Return the [x, y] coordinate for the center point of the cell that contains the specified text.  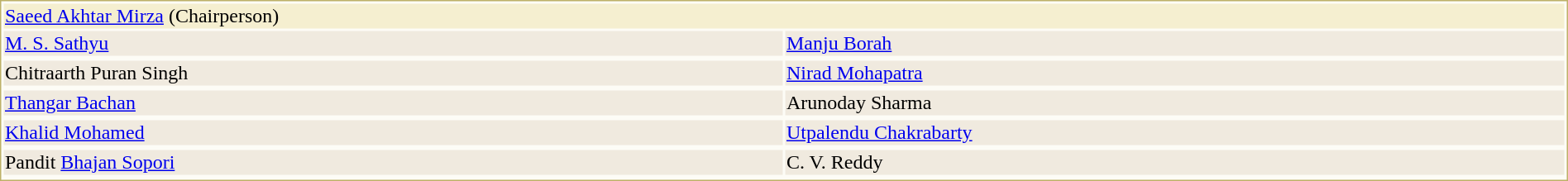
C. V. Reddy [1175, 163]
Saeed Akhtar Mirza (Chairperson) [784, 16]
Pandit Bhajan Sopori [393, 163]
Utpalendu Chakrabarty [1175, 133]
Khalid Mohamed [393, 133]
Manju Borah [1175, 44]
Thangar Bachan [393, 103]
Arunoday Sharma [1175, 103]
Nirad Mohapatra [1175, 74]
Chitraarth Puran Singh [393, 74]
M. S. Sathyu [393, 44]
